Extract the (x, y) coordinate from the center of the cell holding the provided text.  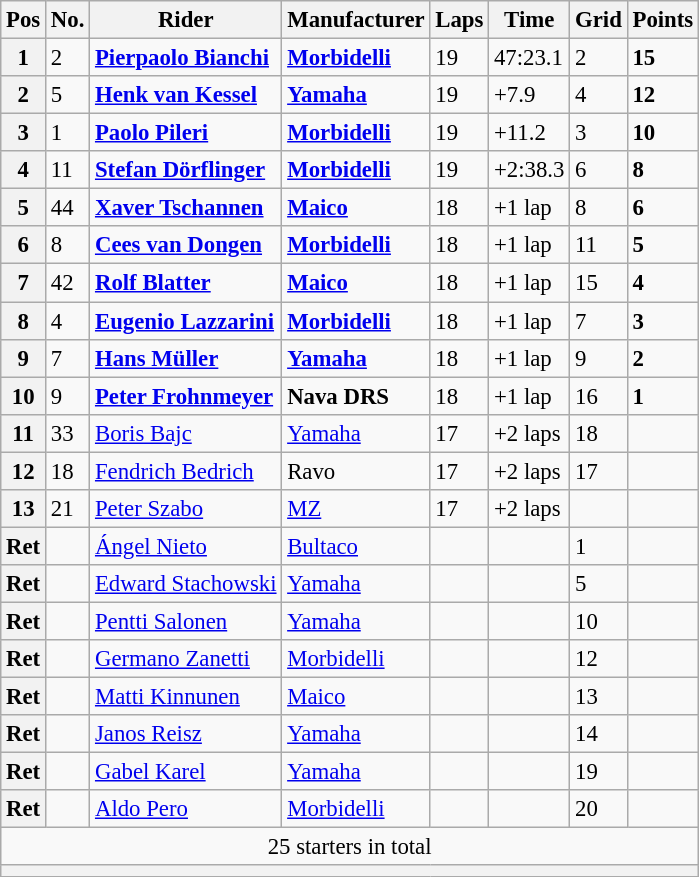
Xaver Tschannen (186, 208)
Pos (24, 20)
Janos Reisz (186, 734)
MZ (356, 509)
Ángel Nieto (186, 546)
25 starters in total (350, 847)
No. (68, 20)
+11.2 (530, 133)
Gabel Karel (186, 772)
21 (68, 509)
Boris Bajc (186, 433)
Rolf Blatter (186, 283)
Hans Müller (186, 358)
+2:38.3 (530, 170)
Laps (460, 20)
Paolo Pileri (186, 133)
42 (68, 283)
Pentti Salonen (186, 621)
14 (598, 734)
Manufacturer (356, 20)
Eugenio Lazzarini (186, 321)
Pierpaolo Bianchi (186, 58)
Time (530, 20)
Points (662, 20)
Nava DRS (356, 396)
Edward Stachowski (186, 584)
Henk van Kessel (186, 95)
Fendrich Bedrich (186, 471)
33 (68, 433)
Matti Kinnunen (186, 697)
20 (598, 809)
Germano Zanetti (186, 659)
Peter Szabo (186, 509)
Rider (186, 20)
44 (68, 208)
47:23.1 (530, 58)
Peter Frohnmeyer (186, 396)
Grid (598, 20)
+7.9 (530, 95)
Stefan Dörflinger (186, 170)
Cees van Dongen (186, 245)
Aldo Pero (186, 809)
Ravo (356, 471)
Bultaco (356, 546)
16 (598, 396)
